Provide the [X, Y] coordinate of the cell's center where the given text is located.  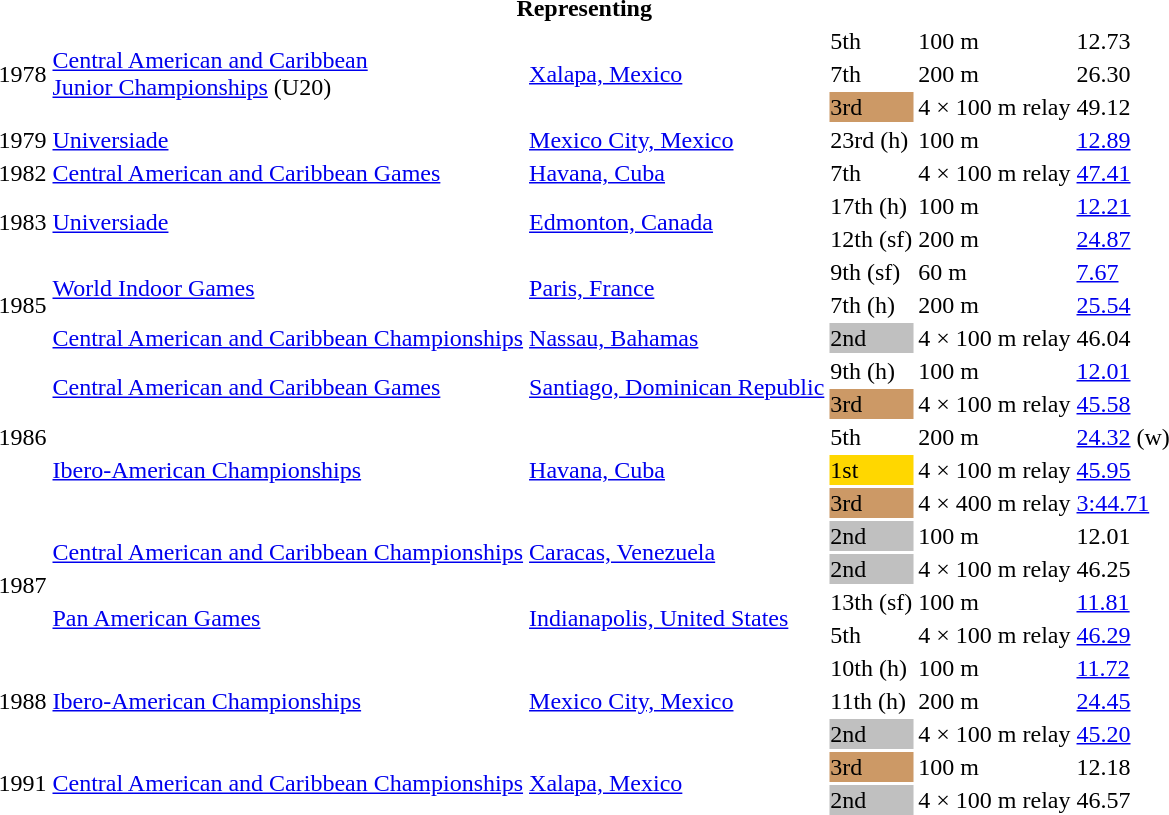
Nassau, Bahamas [677, 338]
Indianapolis, United States [677, 618]
13th (sf) [872, 602]
Paris, France [677, 288]
World Indoor Games [288, 288]
4 × 400 m relay [994, 503]
Santiago, Dominican Republic [677, 388]
1st [872, 470]
60 m [994, 272]
11th (h) [872, 701]
10th (h) [872, 668]
23rd (h) [872, 140]
Pan American Games [288, 618]
Central American and CaribbeanJunior Championships (U20) [288, 74]
12th (sf) [872, 239]
17th (h) [872, 206]
Edmonton, Canada [677, 222]
9th (h) [872, 371]
9th (sf) [872, 272]
Caracas, Venezuela [677, 552]
7th (h) [872, 305]
